Return (X, Y) of the center of cell containing provided text 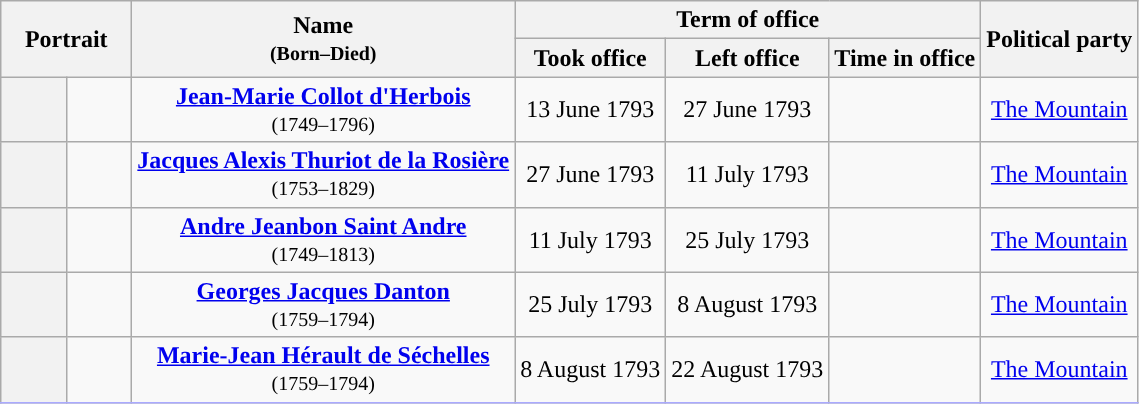
Georges Jacques Danton(1759–1794) (324, 304)
22 August 1793 (748, 370)
Left office (748, 58)
Political party (1060, 39)
Term of office (748, 20)
Jean-Marie Collot d'Herbois(1749–1796) (324, 110)
Time in office (905, 58)
Portrait (66, 39)
Name(Born–Died) (324, 39)
13 June 1793 (590, 110)
Marie-Jean Hérault de Séchelles(1759–1794) (324, 370)
Jacques Alexis Thuriot de la Rosière(1753–1829) (324, 174)
Andre Jeanbon Saint Andre(1749–1813) (324, 240)
Took office (590, 58)
